Extract the (x, y) coordinate from the center of the cell holding the provided text.  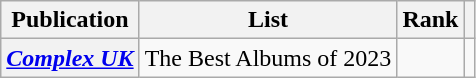
Publication (70, 20)
Complex UK (70, 58)
List (268, 20)
Rank (430, 20)
The Best Albums of 2023 (268, 58)
